Search for the cell housing the specified text and yield its (X, Y) center coordinate. 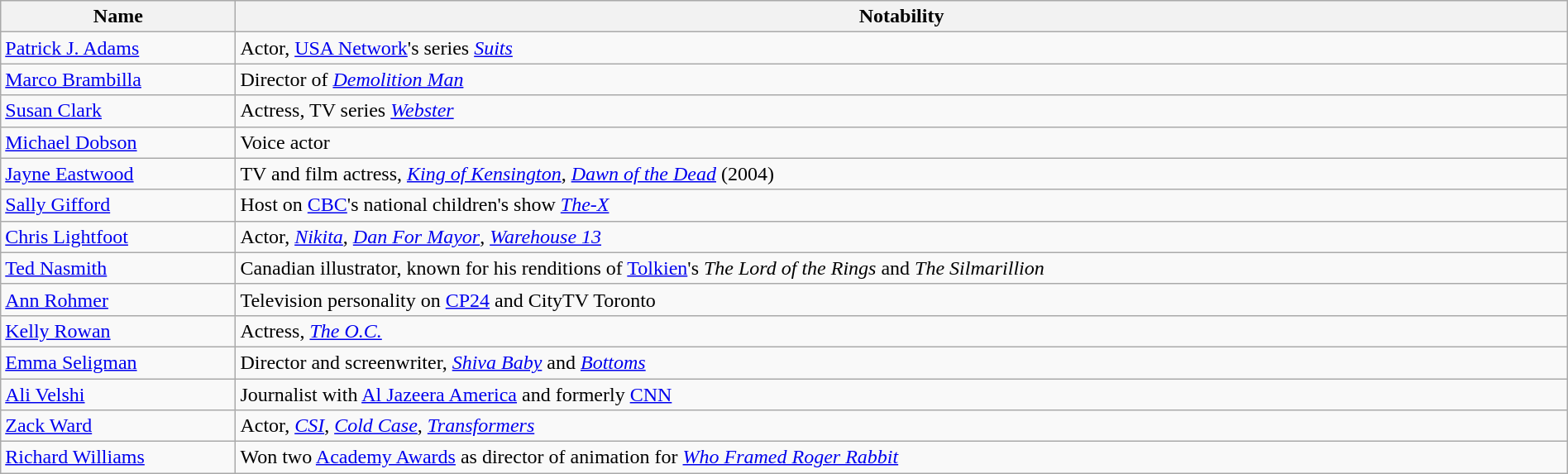
Actor, USA Network's series Suits (901, 48)
Jayne Eastwood (118, 174)
Patrick J. Adams (118, 48)
Ann Rohmer (118, 299)
Chris Lightfoot (118, 237)
Actor, Nikita, Dan For Mayor, Warehouse 13 (901, 237)
Richard Williams (118, 457)
Emma Seligman (118, 362)
Name (118, 17)
Michael Dobson (118, 142)
Actress, The O.C. (901, 331)
TV and film actress, King of Kensington, Dawn of the Dead (2004) (901, 174)
Voice actor (901, 142)
Director of Demolition Man (901, 79)
Journalist with Al Jazeera America and formerly CNN (901, 395)
Television personality on CP24 and CityTV Toronto (901, 299)
Actor, CSI, Cold Case, Transformers (901, 426)
Kelly Rowan (118, 331)
Marco Brambilla (118, 79)
Zack Ward (118, 426)
Susan Clark (118, 111)
Ted Nasmith (118, 268)
Canadian illustrator, known for his renditions of Tolkien's The Lord of the Rings and The Silmarillion (901, 268)
Won two Academy Awards as director of animation for Who Framed Roger Rabbit (901, 457)
Actress, TV series Webster (901, 111)
Director and screenwriter, Shiva Baby and Bottoms (901, 362)
Notability (901, 17)
Host on CBC's national children's show The-X (901, 205)
Sally Gifford (118, 205)
Ali Velshi (118, 395)
